Provide the [X, Y] coordinate of the cell's center where the given text is located.  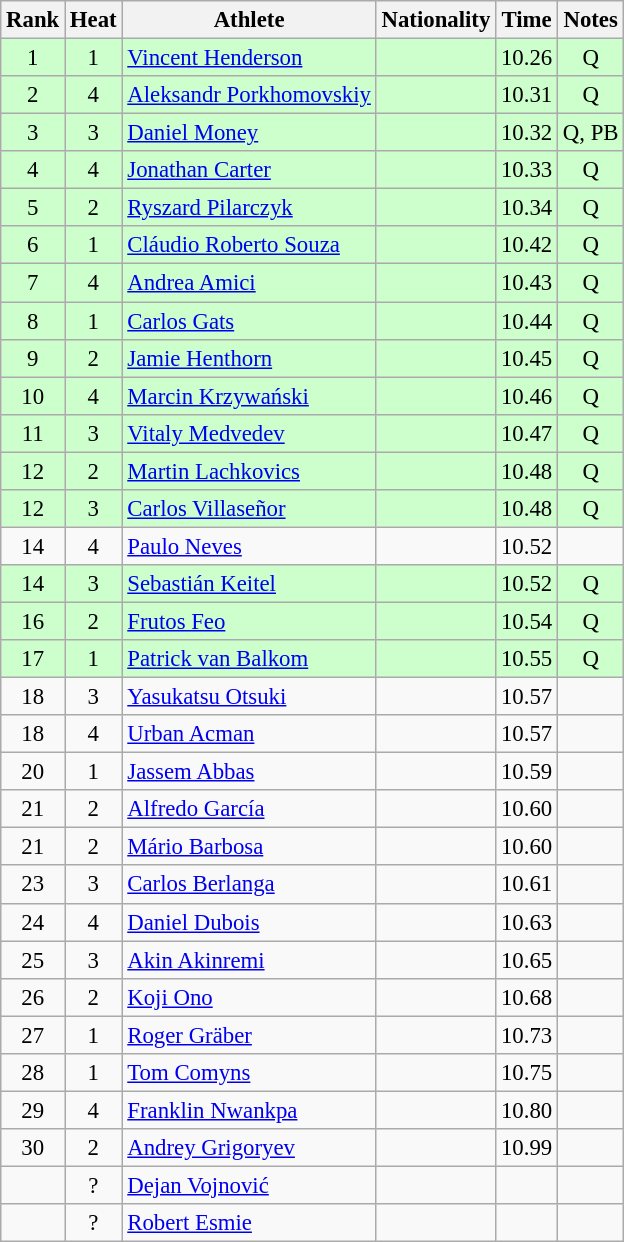
10.46 [527, 396]
10.44 [527, 321]
Mário Barbosa [249, 847]
Notes [591, 20]
Tom Comyns [249, 1073]
10.33 [527, 170]
Roger Gräber [249, 1035]
10.47 [527, 433]
Martin Lachkovics [249, 471]
Athlete [249, 20]
10.65 [527, 960]
10.54 [527, 621]
10 [33, 396]
10.45 [527, 358]
Marcin Krzywański [249, 396]
17 [33, 659]
Akin Akinremi [249, 960]
Vincent Henderson [249, 58]
Nationality [436, 20]
28 [33, 1073]
Rank [33, 20]
10.73 [527, 1035]
Alfredo García [249, 809]
Daniel Dubois [249, 922]
Vitaly Medvedev [249, 433]
10.80 [527, 1110]
10.32 [527, 133]
Cláudio Roberto Souza [249, 245]
10.59 [527, 772]
24 [33, 922]
7 [33, 283]
Yasukatsu Otsuki [249, 697]
10.34 [527, 208]
Frutos Feo [249, 621]
10.43 [527, 283]
Aleksandr Porkhomovskiy [249, 95]
Daniel Money [249, 133]
10.63 [527, 922]
Paulo Neves [249, 546]
Carlos Berlanga [249, 885]
Time [527, 20]
27 [33, 1035]
Dejan Vojnović [249, 1185]
9 [33, 358]
11 [33, 433]
10.61 [527, 885]
6 [33, 245]
Koji Ono [249, 997]
10.68 [527, 997]
Patrick van Balkom [249, 659]
Franklin Nwankpa [249, 1110]
Jassem Abbas [249, 772]
10.75 [527, 1073]
10.26 [527, 58]
5 [33, 208]
16 [33, 621]
Jamie Henthorn [249, 358]
Heat [94, 20]
Urban Acman [249, 734]
23 [33, 885]
Sebastián Keitel [249, 584]
Andrea Amici [249, 283]
20 [33, 772]
10.42 [527, 245]
8 [33, 321]
Robert Esmie [249, 1223]
30 [33, 1148]
29 [33, 1110]
10.99 [527, 1148]
Andrey Grigoryev [249, 1148]
10.55 [527, 659]
Ryszard Pilarczyk [249, 208]
Carlos Gats [249, 321]
Q, PB [591, 133]
25 [33, 960]
Carlos Villaseñor [249, 509]
Jonathan Carter [249, 170]
10.31 [527, 95]
26 [33, 997]
